Locate the cell with the specified text and output its [X, Y] center coordinate. 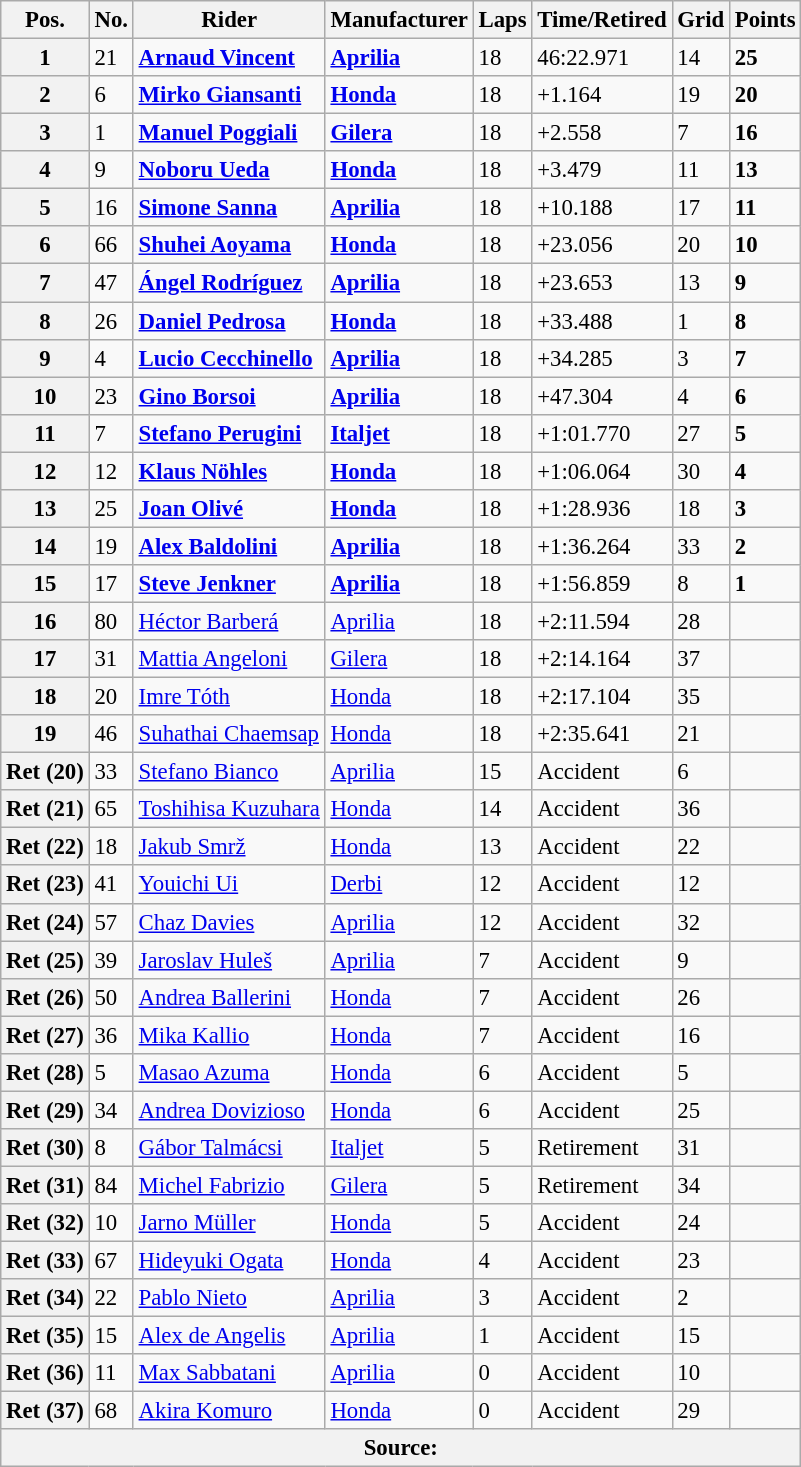
Ret (24) [45, 922]
+1:28.936 [602, 509]
Max Sabbatani [229, 1373]
Ret (21) [45, 809]
Ret (36) [45, 1373]
Jaroslav Huleš [229, 960]
Andrea Dovizioso [229, 1110]
Points [764, 20]
39 [111, 960]
+23.056 [602, 245]
Ret (31) [45, 1185]
46:22.971 [602, 58]
84 [111, 1185]
80 [111, 621]
66 [111, 245]
Ret (22) [45, 847]
+1:36.264 [602, 546]
24 [700, 1223]
27 [700, 433]
Rider [229, 20]
Chaz Davies [229, 922]
28 [700, 621]
+2.558 [602, 133]
Manufacturer [399, 20]
Ret (32) [45, 1223]
Héctor Barberá [229, 621]
+34.285 [602, 358]
Ret (23) [45, 885]
Pos. [45, 20]
Derbi [399, 885]
+2:17.104 [602, 697]
+1:01.770 [602, 433]
+2:11.594 [602, 621]
Ret (25) [45, 960]
65 [111, 809]
50 [111, 997]
Stefano Bianco [229, 772]
Stefano Perugini [229, 433]
Noboru Ueda [229, 170]
Ret (20) [45, 772]
Alex Baldolini [229, 546]
+1.164 [602, 95]
67 [111, 1261]
Shuhei Aoyama [229, 245]
Michel Fabrizio [229, 1185]
+10.188 [602, 208]
57 [111, 922]
Steve Jenkner [229, 584]
+1:56.859 [602, 584]
37 [700, 659]
+1:06.064 [602, 471]
Youichi Ui [229, 885]
Imre Tóth [229, 697]
Hideyuki Ogata [229, 1261]
Akira Komuro [229, 1411]
+3.479 [602, 170]
Grid [700, 20]
Arnaud Vincent [229, 58]
47 [111, 283]
Manuel Poggiali [229, 133]
35 [700, 697]
Alex de Angelis [229, 1336]
32 [700, 922]
41 [111, 885]
Ret (29) [45, 1110]
29 [700, 1411]
Ret (33) [45, 1261]
Simone Sanna [229, 208]
Jarno Müller [229, 1223]
Gábor Talmácsi [229, 1148]
Gino Borsoi [229, 396]
Ret (34) [45, 1298]
Lucio Cecchinello [229, 358]
Mika Kallio [229, 1035]
No. [111, 20]
Joan Olivé [229, 509]
Jakub Smrž [229, 847]
Ángel Rodríguez [229, 283]
Mirko Giansanti [229, 95]
+2:14.164 [602, 659]
Ret (26) [45, 997]
Suhathai Chaemsap [229, 734]
+33.488 [602, 321]
68 [111, 1411]
Mattia Angeloni [229, 659]
Toshihisa Kuzuhara [229, 809]
Daniel Pedrosa [229, 321]
Masao Azuma [229, 1073]
Time/Retired [602, 20]
Ret (28) [45, 1073]
Ret (37) [45, 1411]
30 [700, 471]
46 [111, 734]
Ret (30) [45, 1148]
+23.653 [602, 283]
Klaus Nöhles [229, 471]
Ret (35) [45, 1336]
Ret (27) [45, 1035]
Pablo Nieto [229, 1298]
+47.304 [602, 396]
Andrea Ballerini [229, 997]
+2:35.641 [602, 734]
Laps [502, 20]
